Return (x, y) of the center of cell containing provided text 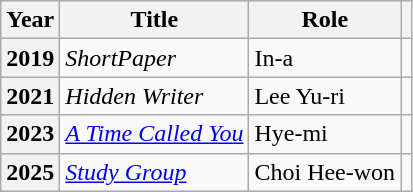
Choi Hee-won (325, 172)
In-a (325, 58)
2019 (30, 58)
Hidden Writer (154, 96)
Role (325, 20)
Hye-mi (325, 134)
Lee Yu-ri (325, 96)
A Time Called You (154, 134)
2023 (30, 134)
2025 (30, 172)
Year (30, 20)
2021 (30, 96)
Study Group (154, 172)
Title (154, 20)
ShortPaper (154, 58)
